Locate the cell with the specified text and output its (X, Y) center coordinate. 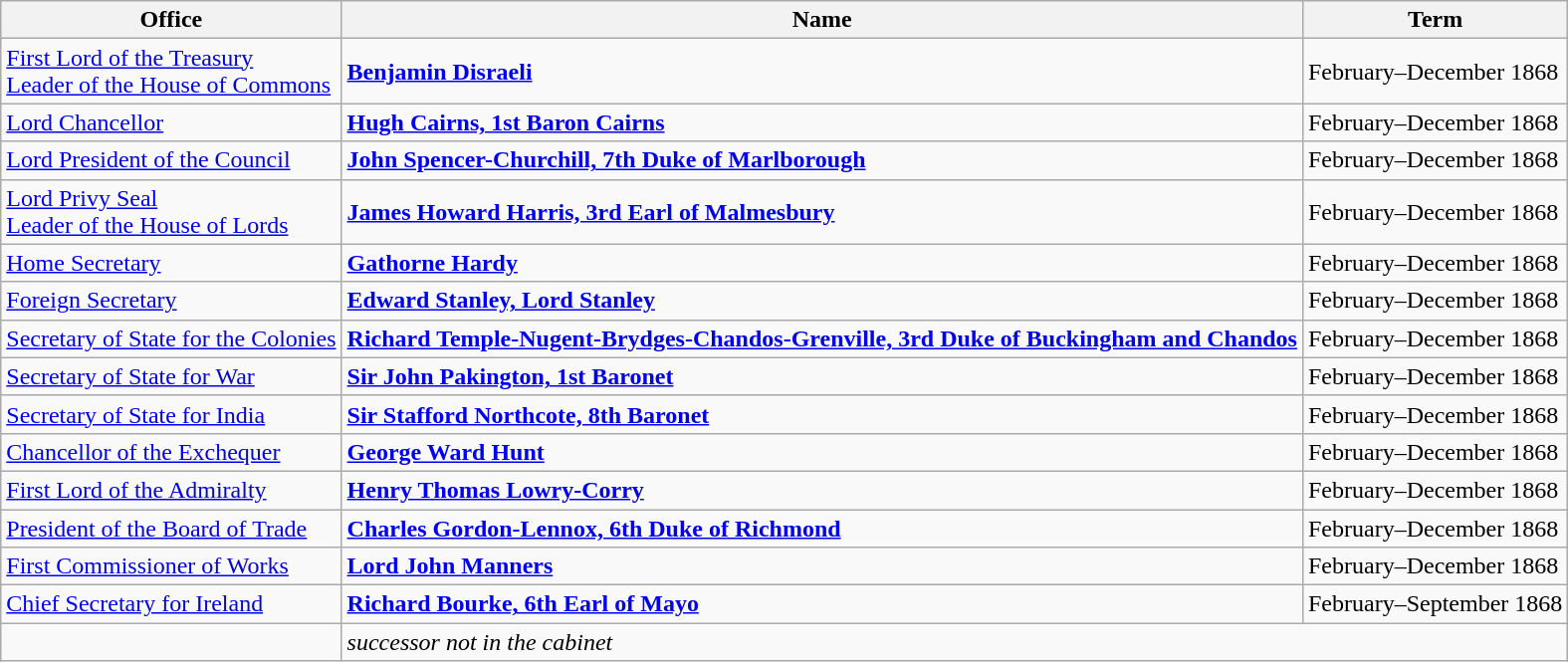
Chief Secretary for Ireland (171, 604)
Term (1435, 20)
Edward Stanley, Lord Stanley (822, 301)
February–September 1868 (1435, 604)
Secretary of State for the Colonies (171, 338)
Secretary of State for War (171, 376)
Name (822, 20)
Office (171, 20)
Hugh Cairns, 1st Baron Cairns (822, 122)
Sir Stafford Northcote, 8th Baronet (822, 414)
First Commissioner of Works (171, 566)
Gathorne Hardy (822, 263)
Chancellor of the Exchequer (171, 452)
successor not in the cabinet (955, 642)
George Ward Hunt (822, 452)
Home Secretary (171, 263)
Foreign Secretary (171, 301)
Lord John Manners (822, 566)
Benjamin Disraeli (822, 72)
Secretary of State for India (171, 414)
First Lord of the TreasuryLeader of the House of Commons (171, 72)
First Lord of the Admiralty (171, 490)
Richard Temple-Nugent-Brydges-Chandos-Grenville, 3rd Duke of Buckingham and Chandos (822, 338)
Lord Privy SealLeader of the House of Lords (171, 211)
James Howard Harris, 3rd Earl of Malmesbury (822, 211)
John Spencer-Churchill, 7th Duke of Marlborough (822, 160)
President of the Board of Trade (171, 529)
Lord President of the Council (171, 160)
Sir John Pakington, 1st Baronet (822, 376)
Richard Bourke, 6th Earl of Mayo (822, 604)
Lord Chancellor (171, 122)
Henry Thomas Lowry-Corry (822, 490)
Charles Gordon-Lennox, 6th Duke of Richmond (822, 529)
